For the text-containing cell, return its midpoint in [X, Y] coordinate format. 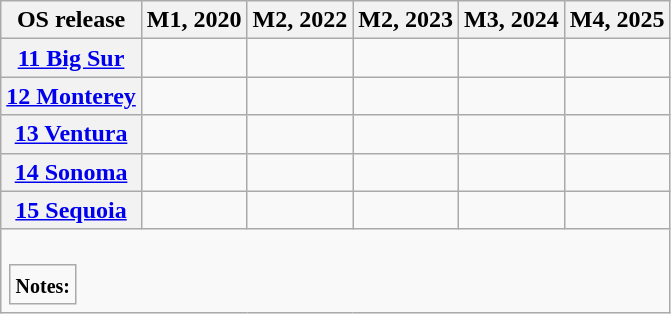
13 Ventura [72, 134]
M3, 2024 [512, 20]
11 Big Sur [72, 58]
OS release [72, 20]
M2, 2023 [406, 20]
15 Sequoia [72, 210]
14 Sonoma [72, 172]
M4, 2025 [617, 20]
12 Monterey [72, 96]
M1, 2020 [194, 20]
M2, 2022 [300, 20]
